Detect which cell encompasses the target text, then output its [x, y] center coordinate. 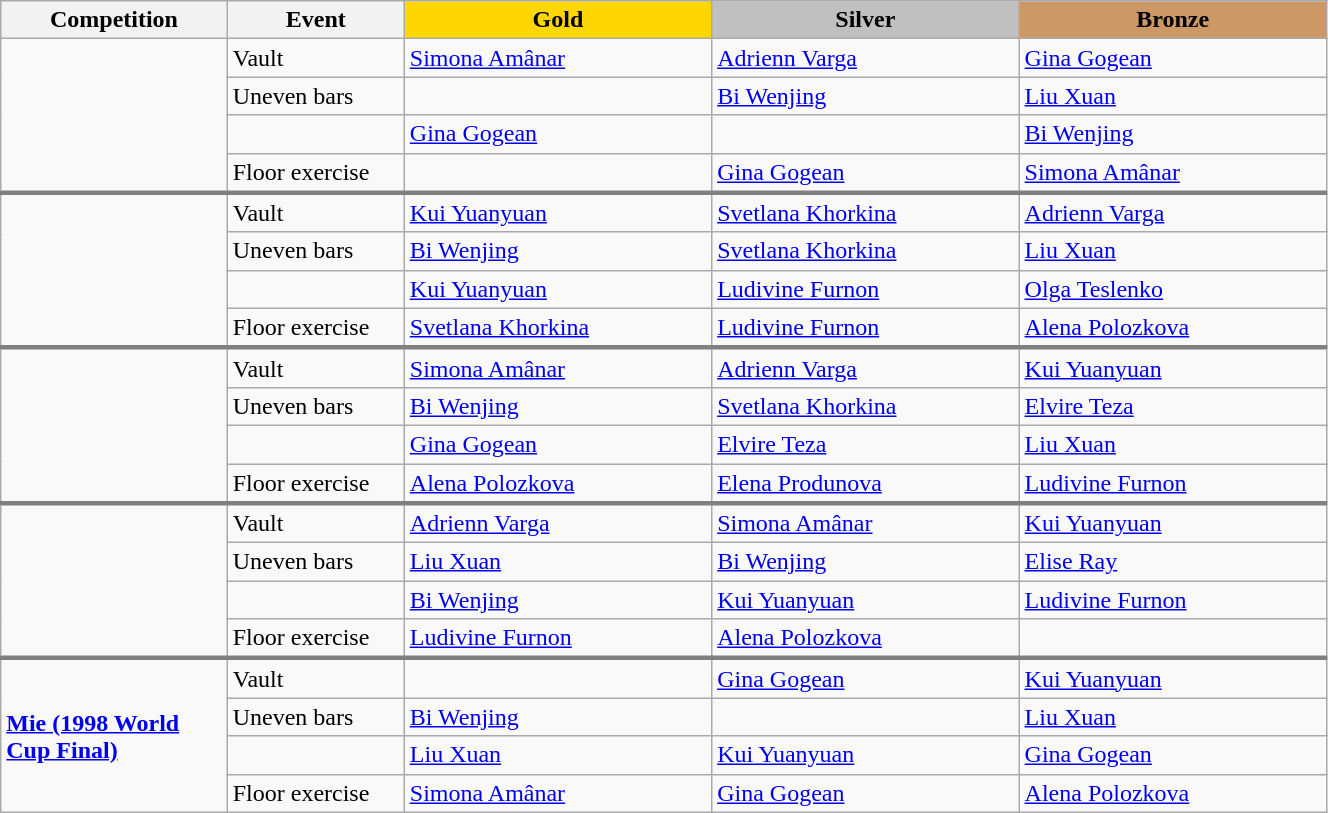
Competition [114, 20]
Bronze [1172, 20]
Gold [558, 20]
Silver [866, 20]
Elise Ray [1172, 562]
Elena Produnova [866, 484]
Mie (1998 World Cup Final) [114, 735]
Olga Teslenko [1172, 289]
Event [316, 20]
